Search for the cell housing the specified text and yield its [x, y] center coordinate. 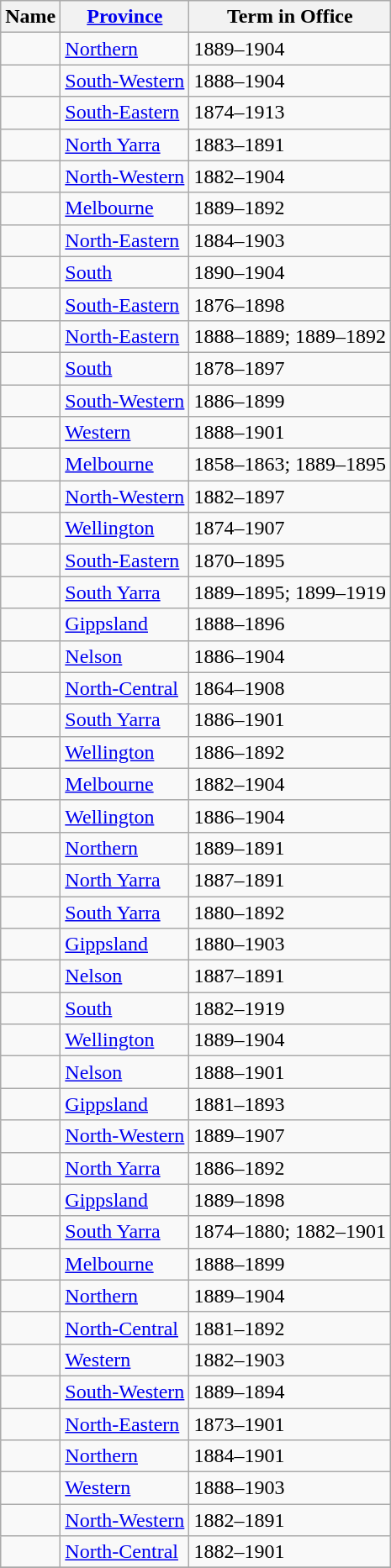
1889–1894 [290, 1392]
1888–1896 [290, 624]
1890–1904 [290, 272]
1884–1903 [290, 240]
Term in Office [290, 17]
1889–1898 [290, 1200]
1874–1880; 1882–1901 [290, 1232]
1876–1898 [290, 304]
1882–1901 [290, 1552]
1881–1892 [290, 1328]
1874–1907 [290, 529]
1858–1863; 1889–1895 [290, 465]
Name [30, 17]
1883–1891 [290, 145]
1886–1899 [290, 401]
1882–1897 [290, 497]
1886–1901 [290, 720]
1889–1891 [290, 848]
1882–1891 [290, 1520]
1888–1889; 1889–1892 [290, 336]
1888–1903 [290, 1488]
1881–1893 [290, 1104]
1889–1895; 1899–1919 [290, 592]
1889–1892 [290, 208]
1880–1892 [290, 912]
1870–1895 [290, 560]
1889–1907 [290, 1136]
1864–1908 [290, 688]
1880–1903 [290, 944]
Province [124, 17]
1888–1899 [290, 1264]
1873–1901 [290, 1424]
1882–1919 [290, 1008]
1878–1897 [290, 368]
1882–1903 [290, 1360]
1874–1913 [290, 113]
1884–1901 [290, 1456]
1888–1904 [290, 81]
